Search for the cell housing the specified text and yield its (X, Y) center coordinate. 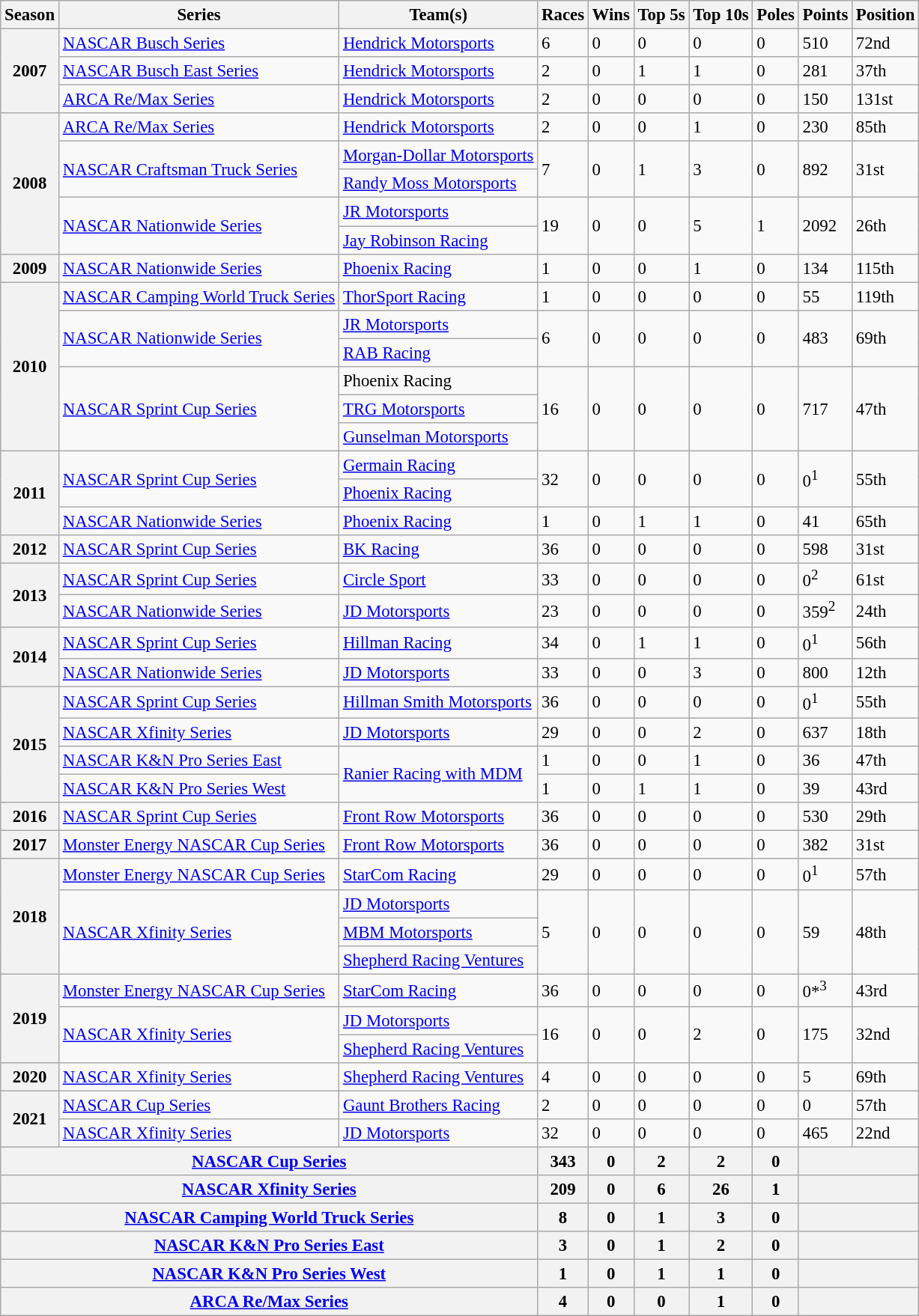
230 (825, 127)
2013 (30, 595)
48th (885, 933)
39 (825, 788)
41 (825, 522)
175 (825, 1035)
2021 (30, 1118)
NASCAR Craftsman Truck Series (198, 169)
59 (825, 933)
131st (885, 100)
Randy Moss Motorsports (439, 183)
Hillman Racing (439, 642)
26th (885, 226)
34 (563, 642)
Germain Racing (439, 465)
892 (825, 169)
85th (885, 127)
2011 (30, 493)
2008 (30, 183)
281 (825, 71)
Gunselman Motorsports (439, 437)
24th (885, 611)
2020 (30, 1076)
Position (885, 15)
22nd (885, 1133)
2007 (30, 72)
134 (825, 268)
119th (885, 296)
Jay Robinson Racing (439, 240)
115th (885, 268)
NASCAR Busch East Series (198, 71)
Circle Sport (439, 579)
Hillman Smith Motorsports (439, 702)
37th (885, 71)
61st (885, 579)
717 (825, 409)
Ranier Racing with MDM (439, 774)
2010 (30, 367)
2019 (30, 1018)
02 (825, 579)
7 (563, 169)
Points (825, 15)
2018 (30, 916)
BK Racing (439, 549)
150 (825, 100)
510 (825, 43)
343 (563, 1161)
18th (885, 732)
19 (563, 226)
Team(s) (439, 15)
55 (825, 296)
2009 (30, 268)
2016 (30, 817)
2015 (30, 744)
29th (885, 817)
Morgan-Dollar Motorsports (439, 156)
Poles (776, 15)
Gaunt Brothers Racing (439, 1105)
NASCAR Busch Series (198, 43)
3592 (825, 611)
483 (825, 338)
209 (563, 1189)
Top 5s (661, 15)
TRG Motorsports (439, 409)
530 (825, 817)
598 (825, 549)
72nd (885, 43)
465 (825, 1133)
RAB Racing (439, 353)
2092 (825, 226)
56th (885, 642)
32nd (885, 1035)
2014 (30, 657)
Wins (611, 15)
382 (825, 845)
800 (825, 672)
65th (885, 522)
2012 (30, 549)
Season (30, 15)
MBM Motorsports (439, 933)
2017 (30, 845)
8 (563, 1217)
Series (198, 15)
Top 10s (721, 15)
26 (721, 1189)
12th (885, 672)
23 (563, 611)
ThorSport Racing (439, 296)
0*3 (825, 990)
Races (563, 15)
637 (825, 732)
